Pinpoint the cell where the given text exists, returning its (X, Y) midpoint coordinate. 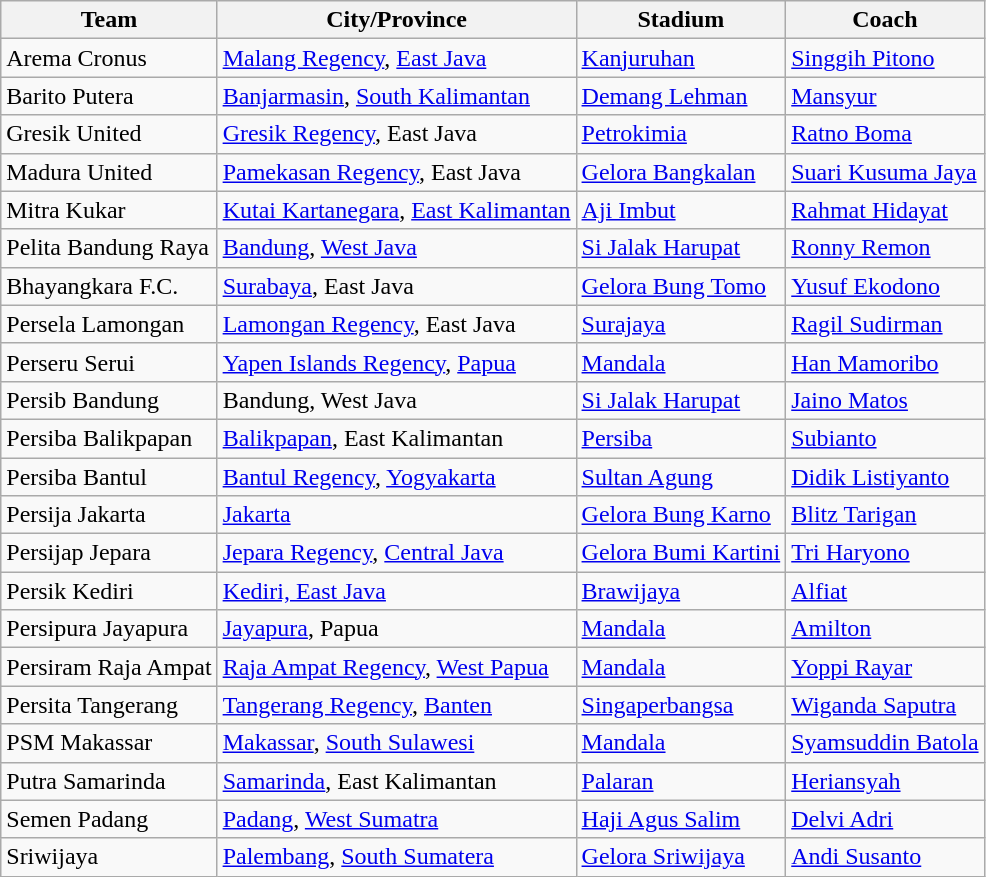
Lamongan Regency, East Java (396, 324)
Kanjuruhan (681, 58)
Mitra Kukar (109, 210)
Balikpapan, East Kalimantan (396, 438)
Ratno Boma (885, 134)
Persik Kediri (109, 591)
Tangerang Regency, Banten (396, 705)
Jakarta (396, 515)
Stadium (681, 20)
Sriwijaya (109, 857)
Bantul Regency, Yogyakarta (396, 477)
Surajaya (681, 324)
Gresik United (109, 134)
Gelora Bangkalan (681, 172)
Banjarmasin, South Kalimantan (396, 96)
Singaperbangsa (681, 705)
Team (109, 20)
Samarinda, East Kalimantan (396, 781)
Mansyur (885, 96)
Gelora Bung Karno (681, 515)
Syamsuddin Batola (885, 743)
Padang, West Sumatra (396, 819)
Jaino Matos (885, 400)
Persiba Bantul (109, 477)
Demang Lehman (681, 96)
Madura United (109, 172)
Delvi Adri (885, 819)
PSM Makassar (109, 743)
Persija Jakarta (109, 515)
Han Mamoribo (885, 362)
Sultan Agung (681, 477)
Persita Tangerang (109, 705)
Surabaya, East Java (396, 286)
Palaran (681, 781)
Alfiat (885, 591)
Singgih Pitono (885, 58)
Jepara Regency, Central Java (396, 553)
Bhayangkara F.C. (109, 286)
Aji Imbut (681, 210)
Persib Bandung (109, 400)
Yoppi Rayar (885, 667)
Coach (885, 20)
Haji Agus Salim (681, 819)
Rahmat Hidayat (885, 210)
Brawijaya (681, 591)
Yusuf Ekodono (885, 286)
Barito Putera (109, 96)
Gelora Bumi Kartini (681, 553)
Gresik Regency, East Java (396, 134)
Didik Listiyanto (885, 477)
Palembang, South Sumatera (396, 857)
Tri Haryono (885, 553)
Yapen Islands Regency, Papua (396, 362)
Gelora Bung Tomo (681, 286)
Ronny Remon (885, 248)
Ragil Sudirman (885, 324)
Gelora Sriwijaya (681, 857)
Makassar, South Sulawesi (396, 743)
Subianto (885, 438)
Petrokimia (681, 134)
Amilton (885, 629)
Semen Padang (109, 819)
Heriansyah (885, 781)
Perseru Serui (109, 362)
Pamekasan Regency, East Java (396, 172)
Persela Lamongan (109, 324)
Arema Cronus (109, 58)
Malang Regency, East Java (396, 58)
Persiba (681, 438)
Suari Kusuma Jaya (885, 172)
Kediri, East Java (396, 591)
Persiba Balikpapan (109, 438)
Pelita Bandung Raya (109, 248)
Raja Ampat Regency, West Papua (396, 667)
Persijap Jepara (109, 553)
Blitz Tarigan (885, 515)
Jayapura, Papua (396, 629)
Wiganda Saputra (885, 705)
City/Province (396, 20)
Persipura Jayapura (109, 629)
Andi Susanto (885, 857)
Kutai Kartanegara, East Kalimantan (396, 210)
Putra Samarinda (109, 781)
Persiram Raja Ampat (109, 667)
